Output the [x, y] coordinate of the center of the cell containing the given text.  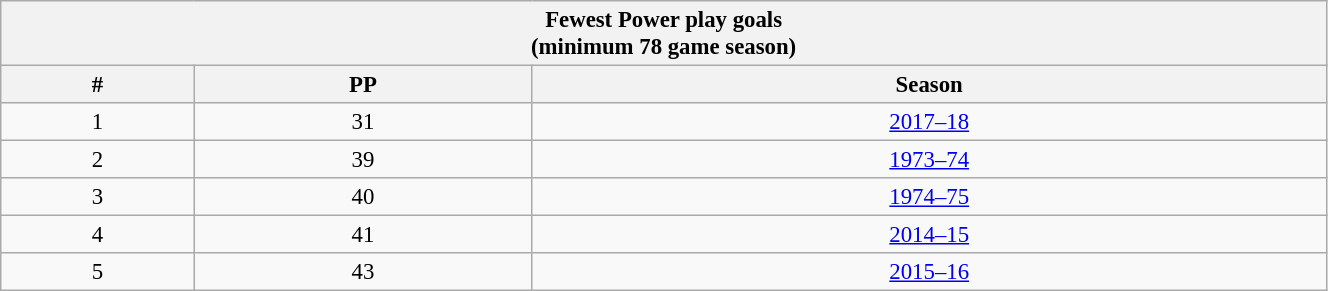
41 [363, 235]
2017–18 [930, 122]
PP [363, 85]
1974–75 [930, 197]
1 [98, 122]
2014–15 [930, 235]
Fewest Power play goals(minimum 78 game season) [664, 34]
3 [98, 197]
4 [98, 235]
# [98, 85]
39 [363, 160]
1973–74 [930, 160]
31 [363, 122]
Season [930, 85]
40 [363, 197]
2 [98, 160]
